Determine the (x, y) coordinate at the center of the cell enclosing the given text.  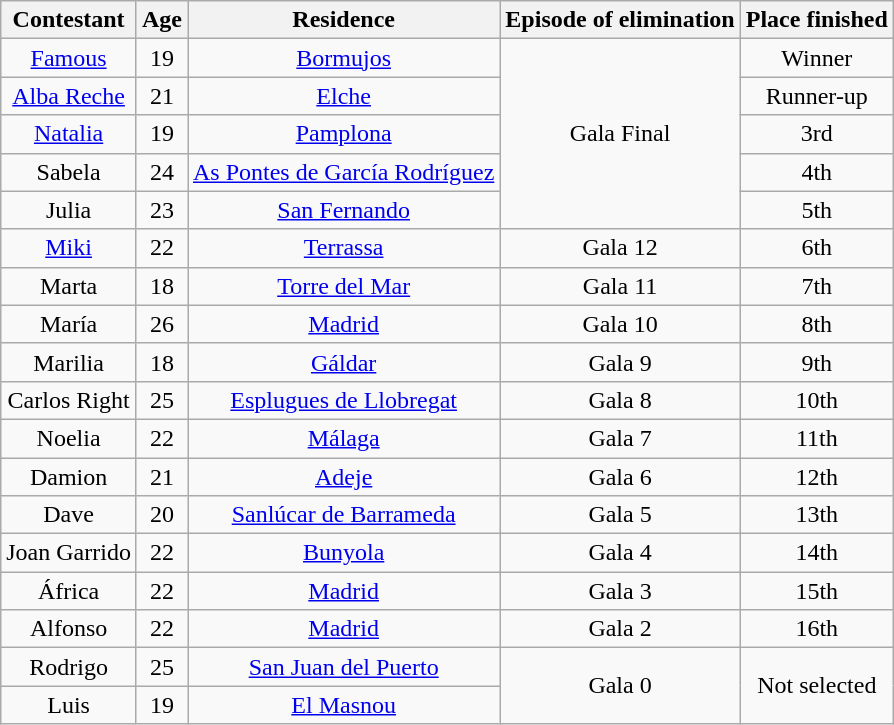
As Pontes de García Rodríguez (344, 172)
Gala Final (620, 134)
María (69, 324)
Not selected (816, 686)
Luis (69, 705)
23 (162, 210)
Gala 11 (620, 286)
Esplugues de Llobregat (344, 400)
7th (816, 286)
20 (162, 515)
Carlos Right (69, 400)
Gala 5 (620, 515)
4th (816, 172)
Gala 10 (620, 324)
Sanlúcar de Barrameda (344, 515)
5th (816, 210)
14th (816, 553)
Damion (69, 477)
Contestant (69, 20)
Sabela (69, 172)
Gala 2 (620, 629)
Julia (69, 210)
Marta (69, 286)
Joan Garrido (69, 553)
13th (816, 515)
Bunyola (344, 553)
3rd (816, 134)
8th (816, 324)
6th (816, 248)
Gala 3 (620, 591)
San Juan del Puerto (344, 667)
Málaga (344, 438)
Gala 8 (620, 400)
Residence (344, 20)
San Fernando (344, 210)
Gala 7 (620, 438)
Bormujos (344, 58)
Dave (69, 515)
Noelia (69, 438)
Adeje (344, 477)
Elche (344, 96)
Episode of elimination (620, 20)
26 (162, 324)
Alfonso (69, 629)
Rodrigo (69, 667)
Terrassa (344, 248)
Marilia (69, 362)
24 (162, 172)
Winner (816, 58)
Gala 9 (620, 362)
Age (162, 20)
Gala 0 (620, 686)
16th (816, 629)
11th (816, 438)
Miki (69, 248)
El Masnou (344, 705)
África (69, 591)
Alba Reche (69, 96)
Gáldar (344, 362)
Gala 6 (620, 477)
Place finished (816, 20)
Torre del Mar (344, 286)
Runner-up (816, 96)
12th (816, 477)
Pamplona (344, 134)
9th (816, 362)
Gala 4 (620, 553)
Natalia (69, 134)
15th (816, 591)
Gala 12 (620, 248)
Famous (69, 58)
10th (816, 400)
